Return [X, Y] of the center of cell containing provided text 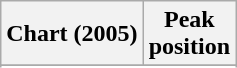
Peakposition [189, 34]
Chart (2005) [72, 34]
